Return the (X, Y) coordinate for the center point of the cell that contains the specified text.  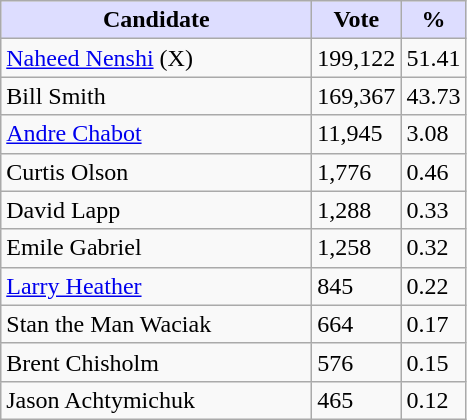
1,288 (356, 210)
845 (356, 286)
Bill Smith (156, 96)
0.33 (434, 210)
Andre Chabot (156, 134)
Curtis Olson (156, 172)
Brent Chisholm (156, 362)
0.46 (434, 172)
0.22 (434, 286)
576 (356, 362)
1,776 (356, 172)
51.41 (434, 58)
169,367 (356, 96)
Vote (356, 20)
Stan the Man Waciak (156, 324)
David Lapp (156, 210)
664 (356, 324)
0.32 (434, 248)
Larry Heather (156, 286)
Emile Gabriel (156, 248)
11,945 (356, 134)
Naheed Nenshi (X) (156, 58)
43.73 (434, 96)
0.12 (434, 400)
199,122 (356, 58)
3.08 (434, 134)
Jason Achtymichuk (156, 400)
% (434, 20)
0.15 (434, 362)
Candidate (156, 20)
0.17 (434, 324)
1,258 (356, 248)
465 (356, 400)
